Scan for the cell matching the given text and deliver its (x, y) coordinate at center. 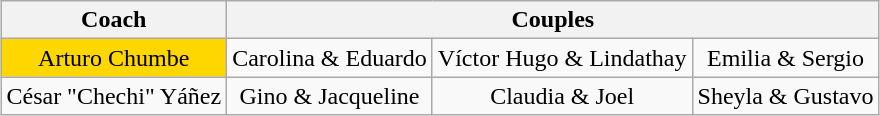
César "Chechi" Yáñez (114, 96)
Emilia & Sergio (786, 58)
Sheyla & Gustavo (786, 96)
Couples (553, 20)
Arturo Chumbe (114, 58)
Claudia & Joel (562, 96)
Gino & Jacqueline (330, 96)
Coach (114, 20)
Víctor Hugo & Lindathay (562, 58)
Carolina & Eduardo (330, 58)
